Scan for the cell matching the given text and deliver its (X, Y) coordinate at center. 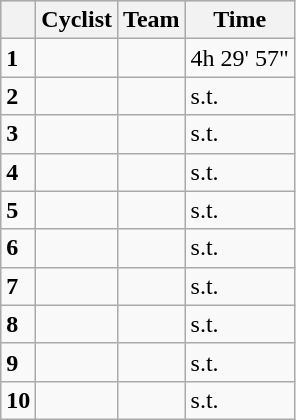
Team (152, 20)
2 (18, 96)
9 (18, 362)
4h 29' 57" (240, 58)
5 (18, 210)
4 (18, 172)
Cyclist (77, 20)
10 (18, 400)
8 (18, 324)
3 (18, 134)
7 (18, 286)
1 (18, 58)
Time (240, 20)
6 (18, 248)
